Detect which cell encompasses the target text, then output its [X, Y] center coordinate. 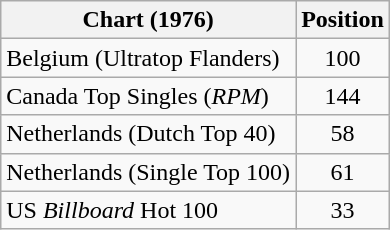
144 [343, 96]
Netherlands (Dutch Top 40) [148, 134]
33 [343, 210]
58 [343, 134]
Belgium (Ultratop Flanders) [148, 58]
61 [343, 172]
Netherlands (Single Top 100) [148, 172]
100 [343, 58]
US Billboard Hot 100 [148, 210]
Chart (1976) [148, 20]
Position [343, 20]
Canada Top Singles (RPM) [148, 96]
